Extract the [X, Y] coordinate from the center of the cell holding the provided text.  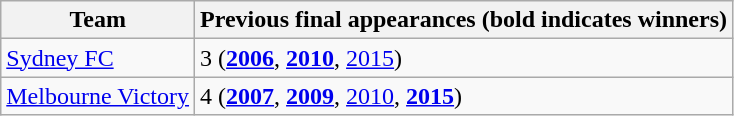
Sydney FC [98, 58]
Previous final appearances (bold indicates winners) [464, 20]
Team [98, 20]
Melbourne Victory [98, 96]
3 (2006, 2010, 2015) [464, 58]
4 (2007, 2009, 2010, 2015) [464, 96]
